Scan for the cell matching the given text and deliver its (X, Y) coordinate at center. 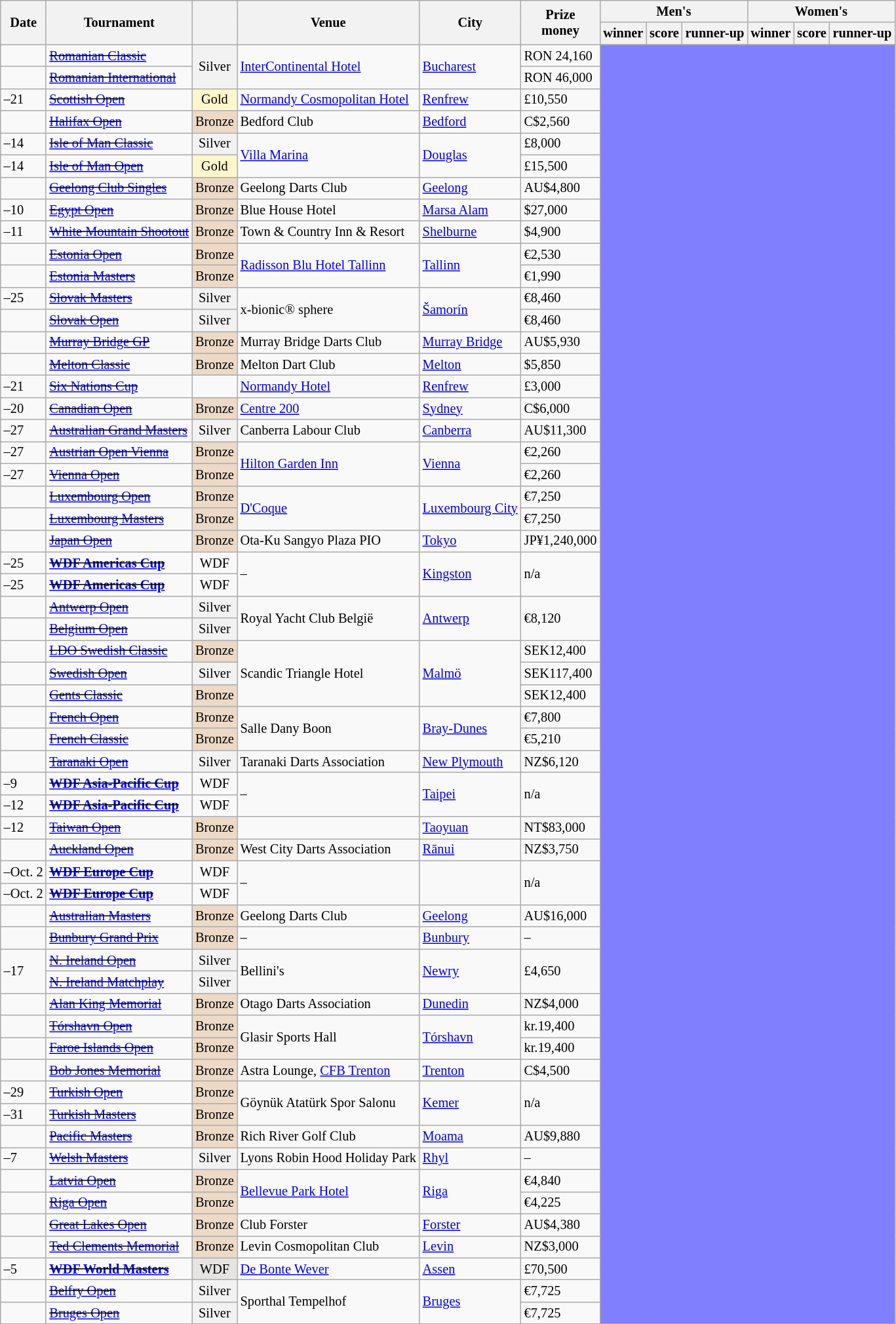
C$4,500 (561, 1070)
NZ$6,120 (561, 762)
Australian Grand Masters (119, 431)
€5,210 (561, 739)
Melton Dart Club (328, 364)
Town & Country Inn & Resort (328, 232)
Alan King Memorial (119, 1004)
£10,550 (561, 100)
Forster (471, 1224)
Royal Yacht Club België (328, 617)
$5,850 (561, 364)
Newry (471, 971)
Marsa Alam (471, 210)
Luxembourg City (471, 507)
Šamorín (471, 309)
Rhyl (471, 1158)
Latvia Open (119, 1180)
Radisson Blu Hotel Tallinn (328, 265)
JP¥1,240,000 (561, 541)
Normandy Cosmopolitan Hotel (328, 100)
Women's (821, 11)
D'Coque (328, 507)
€2,530 (561, 254)
Melton (471, 364)
Scandic Triangle Hotel (328, 672)
Murray Bridge Darts Club (328, 342)
Tallinn (471, 265)
$27,000 (561, 210)
Tokyo (471, 541)
x-bionic® sphere (328, 309)
€4,840 (561, 1180)
Bob Jones Memorial (119, 1070)
AU$4,380 (561, 1224)
N. Ireland Open (119, 960)
De Bonte Wever (328, 1269)
€4,225 (561, 1203)
Turkish Masters (119, 1114)
Slovak Masters (119, 298)
New Plymouth (471, 762)
Australian Masters (119, 916)
Vienna Open (119, 475)
NZ$3,750 (561, 849)
Douglas (471, 155)
Sydney (471, 408)
Bruges (471, 1302)
Canberra Labour Club (328, 431)
–11 (24, 232)
–20 (24, 408)
Scottish Open (119, 100)
Bunbury Grand Prix (119, 938)
Belfry Open (119, 1291)
C$2,560 (561, 122)
Isle of Man Open (119, 166)
Riga (471, 1192)
Isle of Man Classic (119, 144)
Assen (471, 1269)
Date (24, 22)
Romanian International (119, 77)
Canadian Open (119, 408)
£3,000 (561, 386)
Rich River Golf Club (328, 1137)
€7,800 (561, 717)
French Classic (119, 739)
AU$16,000 (561, 916)
Taipei (471, 794)
Romanian Classic (119, 56)
Taiwan Open (119, 828)
Kemer (471, 1104)
Canberra (471, 431)
Austrian Open Vienna (119, 452)
Otago Darts Association (328, 1004)
Welsh Masters (119, 1158)
Riga Open (119, 1203)
White Mountain Shootout (119, 232)
Salle Dany Boon (328, 728)
Swedish Open (119, 673)
Levin (471, 1247)
Egypt Open (119, 210)
Blue House Hotel (328, 210)
£8,000 (561, 144)
AU$4,800 (561, 188)
Auckland Open (119, 849)
–29 (24, 1093)
Japan Open (119, 541)
–9 (24, 783)
Sporthal Tempelhof (328, 1302)
Tórshavn (471, 1037)
$4,900 (561, 232)
Tournament (119, 22)
Bedford (471, 122)
Men's (674, 11)
–7 (24, 1158)
NZ$4,000 (561, 1004)
French Open (119, 717)
Tórshavn Open (119, 1026)
£70,500 (561, 1269)
Bedford Club (328, 122)
Geelong Club Singles (119, 188)
Bucharest (471, 67)
Lyons Robin Hood Holiday Park (328, 1158)
Turkish Open (119, 1093)
Vienna (471, 463)
Kingston (471, 574)
Villa Marina (328, 155)
Levin Cosmopolitan Club (328, 1247)
Belgium Open (119, 629)
Gents Classic (119, 695)
N. Ireland Matchplay (119, 982)
–10 (24, 210)
C$6,000 (561, 408)
Göynük Atatürk Spor Salonu (328, 1104)
InterContinental Hotel (328, 67)
AU$11,300 (561, 431)
Bray-Dunes (471, 728)
–5 (24, 1269)
Bellini's (328, 971)
NT$83,000 (561, 828)
Slovak Open (119, 321)
Murray Bridge (471, 342)
Moama (471, 1137)
SEK117,400 (561, 673)
Faroe Islands Open (119, 1048)
Pacific Masters (119, 1137)
Luxembourg Open (119, 497)
Prizemoney (561, 22)
Glasir Sports Hall (328, 1037)
Halifax Open (119, 122)
Shelburne (471, 232)
Antwerp (471, 617)
RON 24,160 (561, 56)
–17 (24, 971)
Taranaki Open (119, 762)
Normandy Hotel (328, 386)
Great Lakes Open (119, 1224)
Ted Clements Memorial (119, 1247)
Taranaki Darts Association (328, 762)
Dunedin (471, 1004)
West City Darts Association (328, 849)
Estonia Masters (119, 276)
Estonia Open (119, 254)
Astra Lounge, CFB Trenton (328, 1070)
Hilton Garden Inn (328, 463)
Bruges Open (119, 1313)
Six Nations Cup (119, 386)
City (471, 22)
Centre 200 (328, 408)
Malmö (471, 672)
Taoyuan (471, 828)
Bellevue Park Hotel (328, 1192)
Murray Bridge GP (119, 342)
Bunbury (471, 938)
€8,120 (561, 617)
£4,650 (561, 971)
WDF World Masters (119, 1269)
Melton Classic (119, 364)
RON 46,000 (561, 77)
Venue (328, 22)
AU$9,880 (561, 1137)
Rānui (471, 849)
LDO Swedish Classic (119, 651)
NZ$3,000 (561, 1247)
Club Forster (328, 1224)
Trenton (471, 1070)
Luxembourg Masters (119, 518)
AU$5,930 (561, 342)
£15,500 (561, 166)
Antwerp Open (119, 607)
Ota-Ku Sangyo Plaza PIO (328, 541)
€1,990 (561, 276)
–31 (24, 1114)
